Return (X, Y) of the center of cell containing provided text 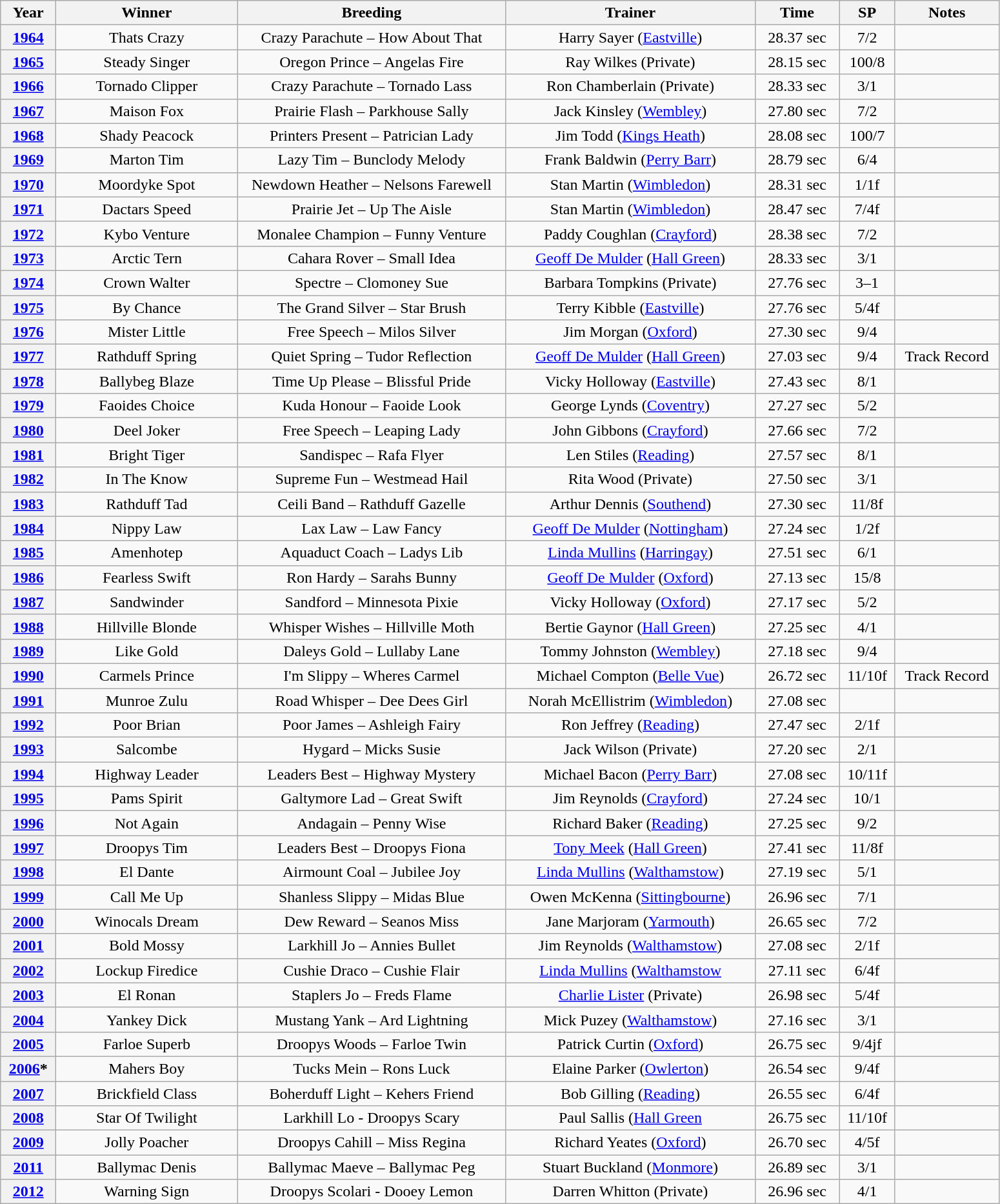
1977 (28, 357)
Galtymore Lad – Great Swift (372, 799)
Jim Todd (Kings Heath) (630, 135)
Farloe Superb (147, 1044)
1997 (28, 848)
By Chance (147, 308)
Jolly Poacher (147, 1143)
1999 (28, 897)
Arctic Tern (147, 258)
26.72 sec (797, 676)
1986 (28, 577)
10/11f (867, 774)
1980 (28, 430)
1/2f (867, 528)
1996 (28, 823)
1968 (28, 135)
1976 (28, 332)
Spectre – Clomoney Sue (372, 283)
Rathduff Spring (147, 357)
Amenhotep (147, 553)
Whisper Wishes – Hillville Moth (372, 627)
Winner (147, 13)
Mahers Boy (147, 1069)
Droopys Woods – Farloe Twin (372, 1044)
SP (867, 13)
27.17 sec (797, 602)
1995 (28, 799)
26.70 sec (797, 1143)
2006* (28, 1069)
1970 (28, 185)
Pams Spirit (147, 799)
Bold Mossy (147, 946)
Ron Hardy – Sarahs Bunny (372, 577)
Ballymac Maeve – Ballymac Peg (372, 1167)
John Gibbons (Crayford) (630, 430)
Free Speech – Leaping Lady (372, 430)
1975 (28, 308)
Jim Morgan (Oxford) (630, 332)
27.57 sec (797, 455)
Linda Mullins (Walthamstow (630, 970)
1965 (28, 62)
2002 (28, 970)
2009 (28, 1143)
Len Stiles (Reading) (630, 455)
10/1 (867, 799)
26.54 sec (797, 1069)
Norah McEllistrim (Wimbledon) (630, 700)
28.79 sec (797, 160)
1983 (28, 504)
Dew Reward – Seanos Miss (372, 921)
Jack Wilson (Private) (630, 750)
Bertie Gaynor (Hall Green) (630, 627)
Staplers Jo – Freds Flame (372, 995)
1994 (28, 774)
Fearless Swift (147, 577)
Sandford – Minnesota Pixie (372, 602)
Dactars Speed (147, 209)
1998 (28, 872)
The Grand Silver – Star Brush (372, 308)
Faoides Choice (147, 406)
Warning Sign (147, 1192)
Cushie Draco – Cushie Flair (372, 970)
27.03 sec (797, 357)
Leaders Best – Droopys Fiona (372, 848)
1993 (28, 750)
Tommy Johnston (Wembley) (630, 651)
Stuart Buckland (Monmore) (630, 1167)
Airmount Coal – Jubilee Joy (372, 872)
Quiet Spring – Tudor Reflection (372, 357)
27.66 sec (797, 430)
Droopys Tim (147, 848)
6/4 (867, 160)
Marton Tim (147, 160)
28.38 sec (797, 234)
Crown Walter (147, 283)
28.08 sec (797, 135)
Barbara Tompkins (Private) (630, 283)
Aquaduct Coach – Ladys Lib (372, 553)
1967 (28, 111)
Lockup Firedice (147, 970)
Road Whisper – Dee Dees Girl (372, 700)
Mustang Yank – Ard Lightning (372, 1019)
5/1 (867, 872)
27.16 sec (797, 1019)
In The Know (147, 479)
Shady Peacock (147, 135)
Crazy Parachute – How About That (372, 37)
Tornado Clipper (147, 86)
Larkhill Jo – Annies Bullet (372, 946)
Yankey Dick (147, 1019)
Newdown Heather – Nelsons Farewell (372, 185)
28.31 sec (797, 185)
Michael Bacon (Perry Barr) (630, 774)
Vicky Holloway (Eastville) (630, 381)
1984 (28, 528)
Paddy Coughlan (Crayford) (630, 234)
1969 (28, 160)
Arthur Dennis (Southend) (630, 504)
Carmels Prince (147, 676)
Rathduff Tad (147, 504)
1974 (28, 283)
2003 (28, 995)
Maison Fox (147, 111)
100/8 (867, 62)
Owen McKenna (Sittingbourne) (630, 897)
Cahara Rover – Small Idea (372, 258)
I'm Slippy – Wheres Carmel (372, 676)
1988 (28, 627)
Prairie Jet – Up The Aisle (372, 209)
26.89 sec (797, 1167)
1981 (28, 455)
27.41 sec (797, 848)
28.15 sec (797, 62)
27.18 sec (797, 651)
Droopys Cahill – Miss Regina (372, 1143)
Sandwinder (147, 602)
Tony Meek (Hall Green) (630, 848)
El Ronan (147, 995)
Salcombe (147, 750)
27.11 sec (797, 970)
2004 (28, 1019)
27.51 sec (797, 553)
George Lynds (Coventry) (630, 406)
1992 (28, 725)
Not Again (147, 823)
27.27 sec (797, 406)
El Dante (147, 872)
1985 (28, 553)
Mick Puzey (Walthamstow) (630, 1019)
Ceili Band – Rathduff Gazelle (372, 504)
Free Speech – Milos Silver (372, 332)
Deel Joker (147, 430)
Darren Whitton (Private) (630, 1192)
Time Up Please – Blissful Pride (372, 381)
27.43 sec (797, 381)
Linda Mullins (Harringay) (630, 553)
Daleys Gold – Lullaby Lane (372, 651)
Richard Baker (Reading) (630, 823)
Printers Present – Patrician Lady (372, 135)
2011 (28, 1167)
100/7 (867, 135)
Jane Marjoram (Yarmouth) (630, 921)
2/1 (867, 750)
Highway Leader (147, 774)
1979 (28, 406)
Lazy Tim – Bunclody Melody (372, 160)
Breeding (372, 13)
Sandispec – Rafa Flyer (372, 455)
15/8 (867, 577)
Year (28, 13)
Bright Tiger (147, 455)
Larkhill Lo - Droopys Scary (372, 1118)
26.65 sec (797, 921)
Charlie Lister (Private) (630, 995)
1972 (28, 234)
Nippy Law (147, 528)
Crazy Parachute – Tornado Lass (372, 86)
1973 (28, 258)
1/1f (867, 185)
Mister Little (147, 332)
Lax Law – Law Fancy (372, 528)
1964 (28, 37)
2005 (28, 1044)
Trainer (630, 13)
2001 (28, 946)
Ballymac Denis (147, 1167)
7/4f (867, 209)
3–1 (867, 283)
Ron Chamberlain (Private) (630, 86)
27.13 sec (797, 577)
Frank Baldwin (Perry Barr) (630, 160)
Moordyke Spot (147, 185)
Linda Mullins (Walthamstow) (630, 872)
28.47 sec (797, 209)
27.20 sec (797, 750)
Paul Sallis (Hall Green (630, 1118)
Time (797, 13)
1990 (28, 676)
2008 (28, 1118)
27.19 sec (797, 872)
Star Of Twilight (147, 1118)
2012 (28, 1192)
Patrick Curtin (Oxford) (630, 1044)
27.50 sec (797, 479)
Like Gold (147, 651)
Hygard – Micks Susie (372, 750)
27.47 sec (797, 725)
Jim Reynolds (Walthamstow) (630, 946)
2007 (28, 1094)
Andagain – Penny Wise (372, 823)
6/1 (867, 553)
Richard Yeates (Oxford) (630, 1143)
Kuda Honour – Faoide Look (372, 406)
Harry Sayer (Eastville) (630, 37)
Geoff De Mulder (Oxford) (630, 577)
Kybo Venture (147, 234)
1991 (28, 700)
1982 (28, 479)
Steady Singer (147, 62)
28.37 sec (797, 37)
Bob Gilling (Reading) (630, 1094)
26.98 sec (797, 995)
Geoff De Mulder (Nottingham) (630, 528)
1989 (28, 651)
Poor James – Ashleigh Fairy (372, 725)
4/5f (867, 1143)
Winocals Dream (147, 921)
1978 (28, 381)
Shanless Slippy – Midas Blue (372, 897)
Notes (947, 13)
Prairie Flash – Parkhouse Sally (372, 111)
Monalee Champion – Funny Venture (372, 234)
Jack Kinsley (Wembley) (630, 111)
Tucks Mein – Rons Luck (372, 1069)
Supreme Fun – Westmead Hail (372, 479)
Munroe Zulu (147, 700)
Brickfield Class (147, 1094)
Thats Crazy (147, 37)
Ron Jeffrey (Reading) (630, 725)
1966 (28, 86)
Ballybeg Blaze (147, 381)
Michael Compton (Belle Vue) (630, 676)
Hillville Blonde (147, 627)
Vicky Holloway (Oxford) (630, 602)
1971 (28, 209)
27.80 sec (797, 111)
26.55 sec (797, 1094)
Leaders Best – Highway Mystery (372, 774)
Terry Kibble (Eastville) (630, 308)
Call Me Up (147, 897)
9/4jf (867, 1044)
Droopys Scolari - Dooey Lemon (372, 1192)
Boherduff Light – Kehers Friend (372, 1094)
9/4f (867, 1069)
7/1 (867, 897)
Jim Reynolds (Crayford) (630, 799)
Rita Wood (Private) (630, 479)
Ray Wilkes (Private) (630, 62)
2000 (28, 921)
1987 (28, 602)
9/2 (867, 823)
Elaine Parker (Owlerton) (630, 1069)
Oregon Prince – Angelas Fire (372, 62)
Poor Brian (147, 725)
